Detect which cell encompasses the target text, then output its (x, y) center coordinate. 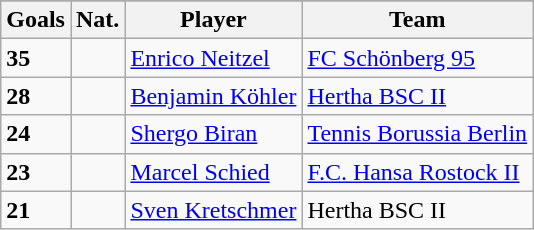
35 (36, 58)
Enrico Neitzel (214, 58)
Benjamin Köhler (214, 96)
21 (36, 210)
Team (418, 20)
Player (214, 20)
Goals (36, 20)
Marcel Schied (214, 172)
Nat. (97, 20)
Sven Kretschmer (214, 210)
28 (36, 96)
Tennis Borussia Berlin (418, 134)
Shergo Biran (214, 134)
23 (36, 172)
F.C. Hansa Rostock II (418, 172)
FC Schönberg 95 (418, 58)
24 (36, 134)
